Capture the cell that displays the provided text and extract its [x, y] central coordinate. 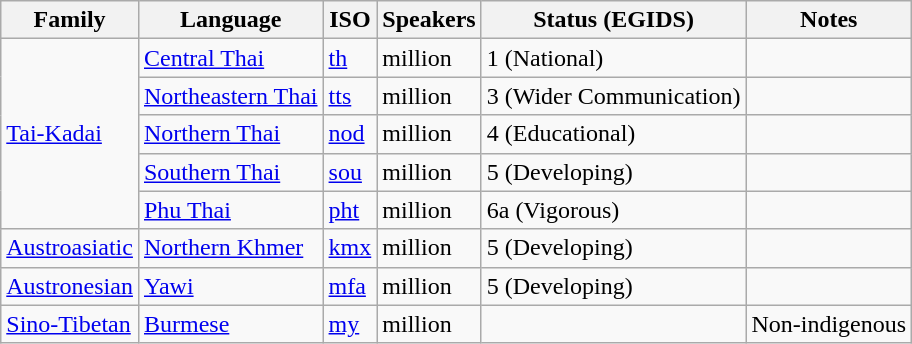
Family [70, 20]
Status (EGIDS) [614, 20]
Non-indigenous [829, 324]
Speakers [429, 20]
6a (Vigorous) [614, 210]
Austronesian [70, 286]
Central Thai [230, 58]
kmx [350, 248]
Northeastern Thai [230, 96]
Northern Khmer [230, 248]
1 (National) [614, 58]
Northern Thai [230, 134]
ISO [350, 20]
tts [350, 96]
Notes [829, 20]
mfa [350, 286]
Austroasiatic [70, 248]
pht [350, 210]
Tai-Kadai [70, 134]
3 (Wider Communication) [614, 96]
th [350, 58]
4 (Educational) [614, 134]
Phu Thai [230, 210]
nod [350, 134]
Sino-Tibetan [70, 324]
Yawi [230, 286]
Language [230, 20]
Burmese [230, 324]
Southern Thai [230, 172]
my [350, 324]
sou [350, 172]
